Capture the cell that displays the provided text and extract its (X, Y) central coordinate. 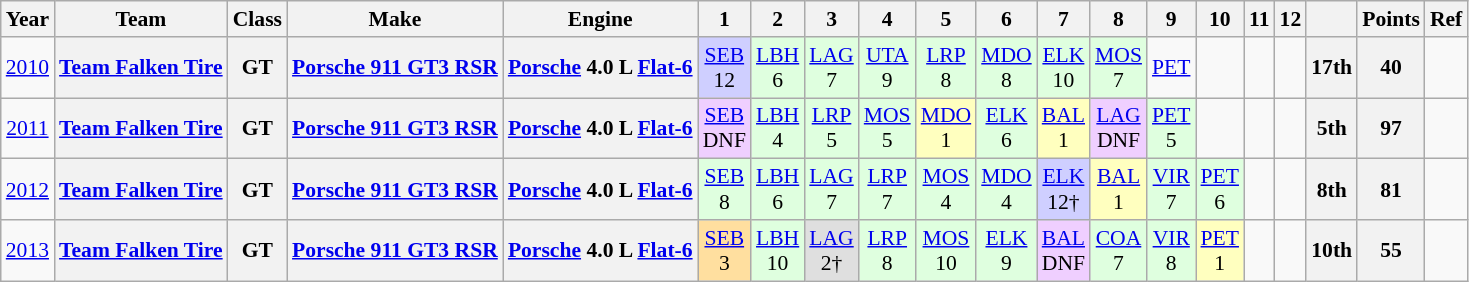
2012 (28, 190)
LBH10 (778, 250)
MOS10 (946, 250)
PET1 (1220, 250)
MDO4 (1006, 190)
COA7 (1118, 250)
40 (1391, 68)
MOS4 (946, 190)
UTA9 (888, 68)
LBH4 (778, 128)
1 (724, 19)
2011 (28, 128)
VIR7 (1172, 190)
6 (1006, 19)
SEBDNF (724, 128)
7 (1064, 19)
Engine (600, 19)
MOS5 (888, 128)
8th (1332, 190)
MOS7 (1118, 68)
Points (1391, 19)
ELK10 (1064, 68)
ELK12† (1064, 190)
3 (831, 19)
Ref (1446, 19)
97 (1391, 128)
4 (888, 19)
11 (1260, 19)
MDO1 (946, 128)
12 (1291, 19)
2010 (28, 68)
SEB3 (724, 250)
Make (395, 19)
55 (1391, 250)
5 (946, 19)
LRP7 (888, 190)
8 (1118, 19)
81 (1391, 190)
LAG2† (831, 250)
10 (1220, 19)
SEB8 (724, 190)
Year (28, 19)
PET5 (1172, 128)
Class (258, 19)
ELK6 (1006, 128)
PET (1172, 68)
VIR8 (1172, 250)
MDO8 (1006, 68)
Team (141, 19)
17th (1332, 68)
2013 (28, 250)
10th (1332, 250)
5th (1332, 128)
2 (778, 19)
BALDNF (1064, 250)
9 (1172, 19)
LAGDNF (1118, 128)
ELK9 (1006, 250)
PET6 (1220, 190)
SEB12 (724, 68)
LRP5 (831, 128)
